Output the [X, Y] coordinate of the center of the cell containing the given text.  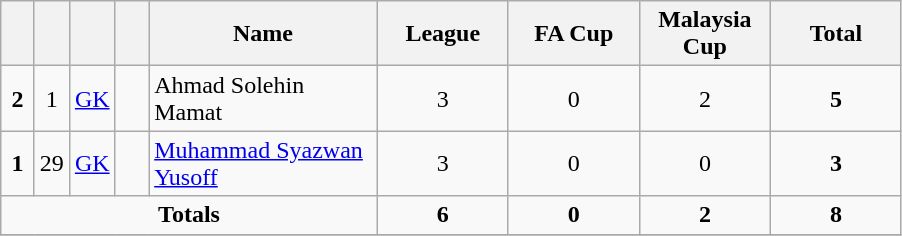
FA Cup [574, 34]
Total [836, 34]
League [442, 34]
8 [836, 215]
29 [52, 164]
Name [264, 34]
Totals [189, 215]
5 [836, 98]
Ahmad Solehin Mamat [264, 98]
6 [442, 215]
Malaysia Cup [704, 34]
Muhammad Syazwan Yusoff [264, 164]
